Detect which cell encompasses the target text, then output its (X, Y) center coordinate. 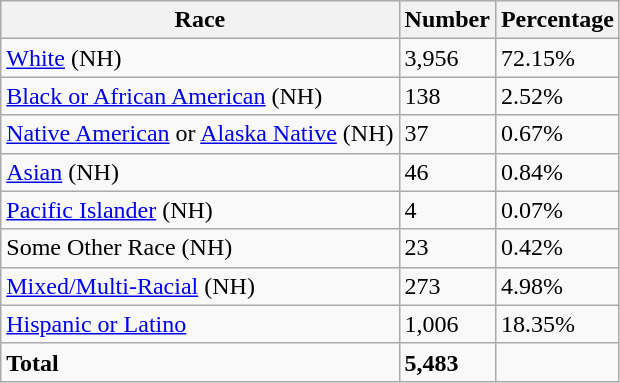
18.35% (557, 324)
4 (447, 210)
Native American or Alaska Native (NH) (200, 134)
Race (200, 20)
Total (200, 362)
Mixed/Multi-Racial (NH) (200, 286)
Percentage (557, 20)
4.98% (557, 286)
138 (447, 96)
Asian (NH) (200, 172)
Some Other Race (NH) (200, 248)
3,956 (447, 58)
0.07% (557, 210)
Pacific Islander (NH) (200, 210)
White (NH) (200, 58)
2.52% (557, 96)
0.84% (557, 172)
273 (447, 286)
1,006 (447, 324)
37 (447, 134)
0.42% (557, 248)
Number (447, 20)
5,483 (447, 362)
Hispanic or Latino (200, 324)
Black or African American (NH) (200, 96)
46 (447, 172)
72.15% (557, 58)
0.67% (557, 134)
23 (447, 248)
